Extract the (x, y) coordinate from the center of the cell holding the provided text.  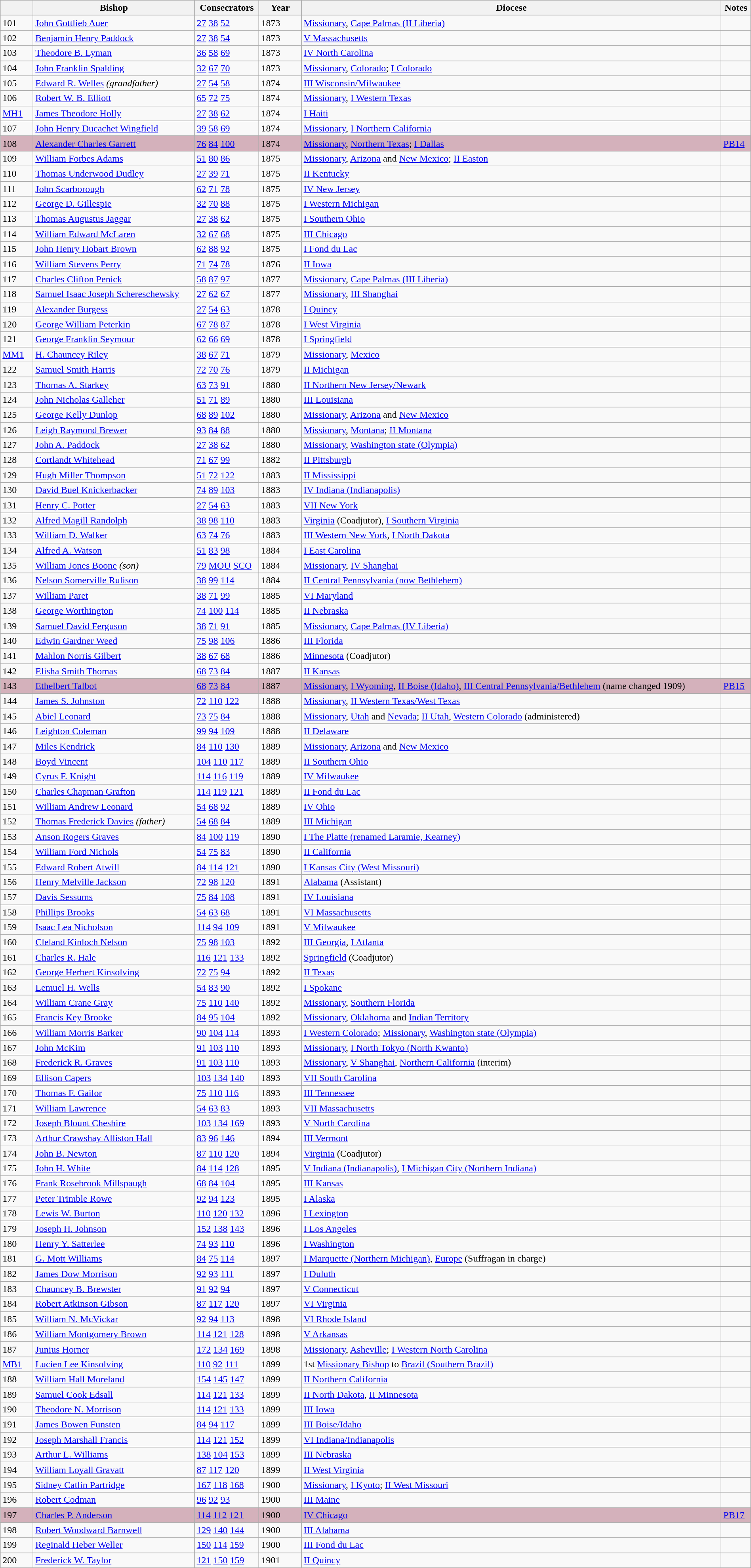
Sidney Catlin Partridge (114, 1485)
54 63 68 (227, 912)
Francis Key Brooke (114, 1018)
John Henry Hobart Brown (114, 249)
51 80 86 (227, 158)
145 (17, 716)
125 (17, 415)
William D. Walker (114, 535)
George Kelly Dunlop (114, 415)
Minnesota (Coadjutor) (511, 656)
William Loyall Gravatt (114, 1470)
II Michigan (511, 369)
114 (17, 234)
110 92 111 (227, 1364)
William Montgomery Brown (114, 1334)
174 (17, 1153)
II Southern Ohio (511, 761)
William Morris Barker (114, 1033)
Missionary, Arizona and New Mexico; II Easton (511, 158)
G. Mott Williams (114, 1259)
116 121 133 (227, 957)
Chauncey B. Brewster (114, 1289)
104 110 117 (227, 761)
73 75 84 (227, 716)
76 84 100 (227, 143)
Thomas Augustus Jaggar (114, 219)
179 (17, 1229)
166 (17, 1033)
I Western Michigan (511, 204)
V North Carolina (511, 1123)
150 114 159 (227, 1545)
103 (17, 53)
Lucien Lee Kinsolving (114, 1364)
161 (17, 957)
Thomas F. Gailor (114, 1093)
181 (17, 1259)
III Nebraska (511, 1455)
William Lawrence (114, 1108)
38 98 110 (227, 520)
III Fond du Lac (511, 1545)
Samuel Cook Edsall (114, 1394)
144 (17, 701)
Missionary, IV Shanghai (511, 565)
Alfred Magill Randolph (114, 520)
II North Dakota, II Minnesota (511, 1394)
III Chicago (511, 234)
Theodore N. Morrison (114, 1410)
102 (17, 38)
155 (17, 867)
V Connecticut (511, 1289)
V Indiana (Indianapolis), I Michigan City (Northern Indiana) (511, 1168)
III Boise/Idaho (511, 1425)
Alabama (Assistant) (511, 882)
191 (17, 1425)
III Louisiana (511, 400)
Virginia (Coadjutor) (511, 1153)
51 72 122 (227, 475)
PB17 (736, 1515)
173 (17, 1138)
75 84 108 (227, 897)
109 (17, 158)
150 (17, 792)
Isaac Lea Nicholson (114, 927)
II Central Pennsylvania (now Bethlehem) (511, 580)
I Springfield (511, 339)
38 71 91 (227, 626)
114 119 121 (227, 792)
139 (17, 626)
III Alabama (511, 1530)
Phillips Brooks (114, 912)
36 58 69 (227, 53)
Thomas A. Starkey (114, 384)
Thomas Underwood Dudley (114, 173)
III Iowa (511, 1410)
Charles P. Anderson (114, 1515)
197 (17, 1515)
William Stevens Perry (114, 264)
George Herbert Kinsolving (114, 972)
William N. McVickar (114, 1319)
III Tennessee (511, 1093)
I Southern Ohio (511, 219)
Missionary, V Shanghai, Northern California (interim) (511, 1063)
Virginia (Coadjutor), I Southern Virginia (511, 520)
79 MOU SCO (227, 565)
Abiel Leonard (114, 716)
176 (17, 1184)
175 (17, 1168)
Davis Sessums (114, 897)
180 (17, 1244)
84 94 117 (227, 1425)
John Gottlieb Auer (114, 23)
John Nicholas Galleher (114, 400)
Edwin Gardner Weed (114, 641)
38 71 99 (227, 596)
96 92 93 (227, 1500)
William Hall Moreland (114, 1379)
Henry Y. Satterlee (114, 1244)
Reginald Heber Weller (114, 1545)
George William Peterkin (114, 324)
39 58 69 (227, 128)
VI Rhode Island (511, 1319)
James S. Johnston (114, 701)
Missionary, Cape Palmas (IV Liberia) (511, 626)
142 (17, 671)
32 67 70 (227, 68)
151 (17, 807)
115 (17, 249)
IV Indiana (Indianapolis) (511, 490)
62 71 78 (227, 189)
27 39 71 (227, 173)
119 (17, 309)
Theodore B. Lyman (114, 53)
I Washington (511, 1244)
87 110 120 (227, 1153)
Leigh Raymond Brewer (114, 430)
84 114 128 (227, 1168)
149 (17, 776)
104 (17, 68)
Thomas Frederick Davies (father) (114, 822)
187 (17, 1349)
Year (280, 8)
Robert Woodward Barnwell (114, 1530)
Joseph H. Johnson (114, 1229)
93 84 88 (227, 430)
III Maine (511, 1500)
I West Virginia (511, 324)
200 (17, 1560)
67 78 87 (227, 324)
I Quincy (511, 309)
III Vermont (511, 1138)
Missionary, Asheville; I Western North Carolina (511, 1349)
III Western New York, I North Dakota (511, 535)
164 (17, 1003)
63 74 76 (227, 535)
158 (17, 912)
Cyrus F. Knight (114, 776)
107 (17, 128)
154 145 147 (227, 1379)
Alexander Burgess (114, 309)
Missionary, I Kyoto; II West Missouri (511, 1485)
Ellison Capers (114, 1078)
H. Chauncey Riley (114, 354)
143 (17, 686)
William Paret (114, 596)
Missionary, Mexico (511, 354)
129 (17, 475)
54 75 83 (227, 852)
Alexander Charles Garrett (114, 143)
167 118 168 (227, 1485)
114 94 109 (227, 927)
James Theodore Holly (114, 113)
Missionary, Northern Texas; I Dallas (511, 143)
63 73 91 (227, 384)
134 (17, 550)
27 38 52 (227, 23)
John B. Newton (114, 1153)
1901 (280, 1560)
II Nebraska (511, 611)
167 (17, 1048)
160 (17, 942)
114 112 121 (227, 1515)
199 (17, 1545)
137 (17, 596)
I Kansas City (West Missouri) (511, 867)
193 (17, 1455)
George D. Gillespie (114, 204)
Missionary, II Western Texas/West Texas (511, 701)
II Delaware (511, 731)
156 (17, 882)
152 138 143 (227, 1229)
Missionary, Montana; II Montana (511, 430)
120 (17, 324)
92 94 113 (227, 1319)
VII South Carolina (511, 1078)
I Los Angeles (511, 1229)
51 71 89 (227, 400)
Missionary, Cape Palmas (III Liberia) (511, 279)
Leighton Coleman (114, 731)
David Buel Knickerbacker (114, 490)
II California (511, 852)
195 (17, 1485)
146 (17, 731)
Missionary, I Northern California (511, 128)
38 99 114 (227, 580)
James Bowen Funsten (114, 1425)
Robert W. B. Elliott (114, 98)
III Michigan (511, 822)
Robert Codman (114, 1500)
168 (17, 1063)
106 (17, 98)
Lewis W. Burton (114, 1214)
172 (17, 1123)
II Pittsburgh (511, 460)
127 (17, 445)
Hugh Miller Thompson (114, 475)
154 (17, 852)
112 (17, 204)
Charles Clifton Penick (114, 279)
38 67 71 (227, 354)
65 72 75 (227, 98)
I Spokane (511, 988)
VI Maryland (511, 596)
1882 (280, 460)
117 (17, 279)
159 (17, 927)
Charles Chapman Grafton (114, 792)
I Western Colorado; Missionary, Washington state (Olympia) (511, 1033)
II Mississippi (511, 475)
III Kansas (511, 1184)
114 121 128 (227, 1334)
75 110 140 (227, 1003)
103 134 169 (227, 1123)
Samuel Smith Harris (114, 369)
III Florida (511, 641)
135 (17, 565)
I Haiti (511, 113)
Bishop (114, 8)
27 54 58 (227, 83)
PB15 (736, 686)
192 (17, 1440)
196 (17, 1500)
71 67 99 (227, 460)
Anson Rogers Graves (114, 837)
54 83 90 (227, 988)
75 110 116 (227, 1093)
Missionary, Washington state (Olympia) (511, 445)
103 134 140 (227, 1078)
Arthur L. Williams (114, 1455)
72 70 76 (227, 369)
84 110 130 (227, 746)
1876 (280, 264)
IV Milwaukee (511, 776)
Missionary, Oklahoma and Indian Territory (511, 1018)
27 62 67 (227, 294)
165 (17, 1018)
162 (17, 972)
IV Louisiana (511, 897)
II Fond du Lac (511, 792)
152 (17, 822)
32 67 68 (227, 234)
II Texas (511, 972)
Junius Horner (114, 1349)
182 (17, 1274)
68 89 102 (227, 415)
Missionary, I Wyoming, II Boise (Idaho), III Central Pennsylvania/Bethlehem (name changed 1909) (511, 686)
III Wisconsin/Milwaukee (511, 83)
170 (17, 1093)
71 74 78 (227, 264)
George Franklin Seymour (114, 339)
183 (17, 1289)
I Marquette (Northern Michigan), Europe (Suffragan in charge) (511, 1259)
114 116 119 (227, 776)
John A. Paddock (114, 445)
91 92 94 (227, 1289)
169 (17, 1078)
Peter Trimble Rowe (114, 1199)
Henry Melville Jackson (114, 882)
163 (17, 988)
58 87 97 (227, 279)
124 (17, 400)
38 67 68 (227, 656)
I East Carolina (511, 550)
141 (17, 656)
136 (17, 580)
27 38 54 (227, 38)
MM1 (17, 354)
William Edward McLaren (114, 234)
Missionary, I North Tokyo (North Kwanto) (511, 1048)
92 93 111 (227, 1274)
Henry C. Potter (114, 505)
Missionary, I Western Texas (511, 98)
110 (17, 173)
129 140 144 (227, 1530)
I Alaska (511, 1199)
72 98 120 (227, 882)
118 (17, 294)
74 100 114 (227, 611)
54 63 83 (227, 1108)
V Milwaukee (511, 927)
178 (17, 1214)
99 94 109 (227, 731)
VI Massachusetts (511, 912)
62 66 69 (227, 339)
Cleland Kinloch Nelson (114, 942)
113 (17, 219)
Joseph Marshall Francis (114, 1440)
John H. White (114, 1168)
Boyd Vincent (114, 761)
Missionary, Southern Florida (511, 1003)
William Forbes Adams (114, 158)
83 96 146 (227, 1138)
George Worthington (114, 611)
Edward Robert Atwill (114, 867)
75 98 106 (227, 641)
75 98 103 (227, 942)
I Lexington (511, 1214)
William Andrew Leonard (114, 807)
IV New Jersey (511, 189)
74 93 110 (227, 1244)
James Dow Morrison (114, 1274)
177 (17, 1199)
VII Massachusetts (511, 1108)
84 75 114 (227, 1259)
II Northern California (511, 1379)
138 (17, 611)
172 134 169 (227, 1349)
92 94 123 (227, 1199)
62 88 92 (227, 249)
128 (17, 460)
VI Virginia (511, 1304)
130 (17, 490)
William Jones Boone (son) (114, 565)
84 95 104 (227, 1018)
Diocese (511, 8)
Joseph Blount Cheshire (114, 1123)
148 (17, 761)
Samuel David Ferguson (114, 626)
Mahlon Norris Gilbert (114, 656)
116 (17, 264)
Ethelbert Talbot (114, 686)
54 68 92 (227, 807)
184 (17, 1304)
133 (17, 535)
74 89 103 (227, 490)
I Fond du Lac (511, 249)
54 68 84 (227, 822)
188 (17, 1379)
Benjamin Henry Paddock (114, 38)
Notes (736, 8)
Springfield (Coadjutor) (511, 957)
III Georgia, I Atlanta (511, 942)
Missionary, Cape Palmas (II Liberia) (511, 23)
Miles Kendrick (114, 746)
123 (17, 384)
72 110 122 (227, 701)
Frederick R. Graves (114, 1063)
131 (17, 505)
157 (17, 897)
IV North Carolina (511, 53)
189 (17, 1394)
Elisha Smith Thomas (114, 671)
84 100 119 (227, 837)
121 (17, 339)
John Franklin Spalding (114, 68)
IV Ohio (511, 807)
I Duluth (511, 1274)
68 84 104 (227, 1184)
V Arkansas (511, 1334)
MH1 (17, 113)
51 83 98 (227, 550)
132 (17, 520)
Frank Rosebrook Millspaugh (114, 1184)
1st Missionary Bishop to Brazil (Southern Brazil) (511, 1364)
185 (17, 1319)
IV Chicago (511, 1515)
Samuel Isaac Joseph Schereschewsky (114, 294)
186 (17, 1334)
122 (17, 369)
II Quincy (511, 1560)
90 104 114 (227, 1033)
Consecrators (227, 8)
32 70 88 (227, 204)
William Crane Gray (114, 1003)
171 (17, 1108)
108 (17, 143)
110 120 132 (227, 1214)
MB1 (17, 1364)
72 75 94 (227, 972)
190 (17, 1410)
140 (17, 641)
Missionary, Utah and Nevada; II Utah, Western Colorado (administered) (511, 716)
126 (17, 430)
II Northern New Jersey/Newark (511, 384)
II West Virginia (511, 1470)
V Massachusetts (511, 38)
II Iowa (511, 264)
Nelson Somerville Rulison (114, 580)
Cortlandt Whitehead (114, 460)
114 121 152 (227, 1440)
II Kentucky (511, 173)
John Henry Ducachet Wingfield (114, 128)
84 114 121 (227, 867)
William Ford Nichols (114, 852)
198 (17, 1530)
Arthur Crawshay Alliston Hall (114, 1138)
101 (17, 23)
II Kansas (511, 671)
Alfred A. Watson (114, 550)
VI Indiana/Indianapolis (511, 1440)
Frederick W. Taylor (114, 1560)
147 (17, 746)
194 (17, 1470)
PB14 (736, 143)
Robert Atkinson Gibson (114, 1304)
121 150 159 (227, 1560)
105 (17, 83)
John Scarborough (114, 189)
Charles R. Hale (114, 957)
138 104 153 (227, 1455)
VII New York (511, 505)
Missionary, III Shanghai (511, 294)
Edward R. Welles (grandfather) (114, 83)
John McKim (114, 1048)
I The Platte (renamed Laramie, Kearney) (511, 837)
153 (17, 837)
Lemuel H. Wells (114, 988)
Missionary, Colorado; I Colorado (511, 68)
111 (17, 189)
